Return [X, Y] of the center of cell containing provided text 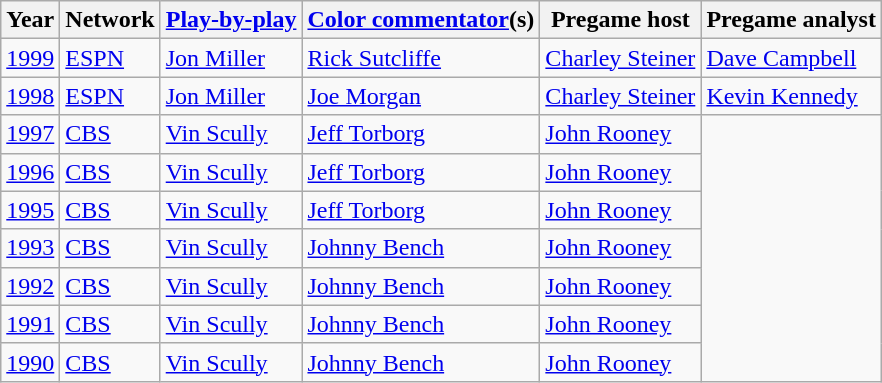
Network [110, 20]
Play-by-play [231, 20]
1998 [30, 96]
Pregame analyst [792, 20]
1990 [30, 362]
Kevin Kennedy [792, 96]
Year [30, 20]
1997 [30, 134]
Pregame host [620, 20]
Color commentator(s) [421, 20]
1996 [30, 172]
1992 [30, 286]
1991 [30, 324]
Joe Morgan [421, 96]
Rick Sutcliffe [421, 58]
Dave Campbell [792, 58]
1999 [30, 58]
1993 [30, 248]
1995 [30, 210]
